Output the [X, Y] coordinate of the center of the cell containing the given text.  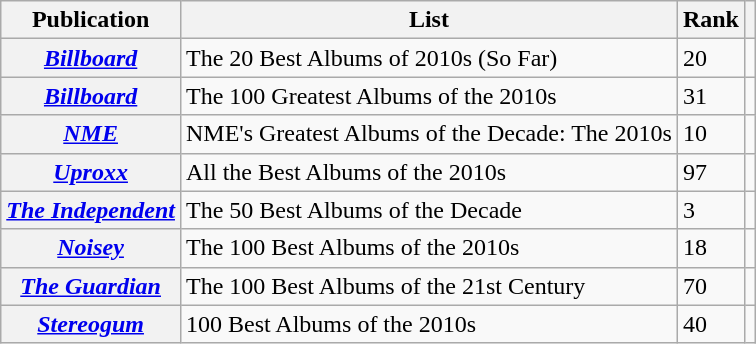
Rank [710, 20]
The 100 Best Albums of the 2010s [428, 248]
20 [710, 58]
Uproxx [91, 172]
10 [710, 134]
The Guardian [91, 286]
31 [710, 96]
List [428, 20]
Stereogum [91, 324]
The 100 Greatest Albums of the 2010s [428, 96]
NME's Greatest Albums of the Decade: The 2010s [428, 134]
100 Best Albums of the 2010s [428, 324]
40 [710, 324]
All the Best Albums of the 2010s [428, 172]
The 20 Best Albums of 2010s (So Far) [428, 58]
NME [91, 134]
70 [710, 286]
The Independent [91, 210]
The 100 Best Albums of the 21st Century [428, 286]
Noisey [91, 248]
18 [710, 248]
3 [710, 210]
Publication [91, 20]
97 [710, 172]
The 50 Best Albums of the Decade [428, 210]
